Determine the [X, Y] coordinate at the center of the cell enclosing the given text.  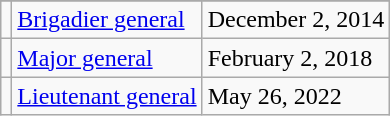
Major general [107, 58]
Lieutenant general [107, 96]
May 26, 2022 [296, 96]
February 2, 2018 [296, 58]
Brigadier general [107, 20]
December 2, 2014 [296, 20]
